Return the (x, y) coordinate for the center point of the cell that contains the specified text.  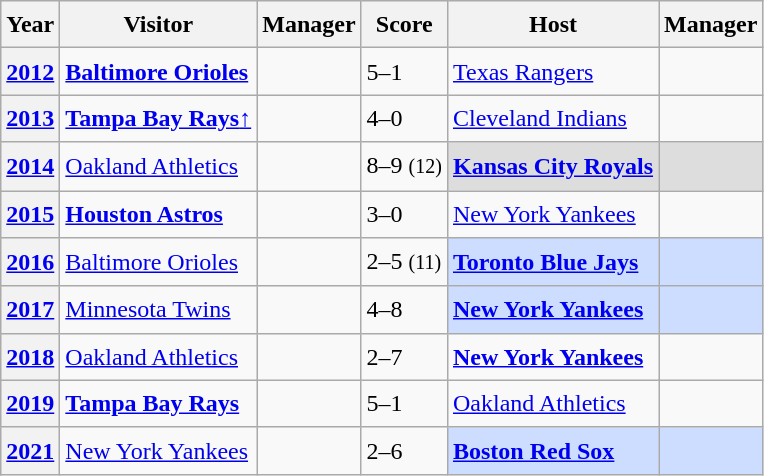
2018 (30, 356)
8–9 (12) (404, 166)
2013 (30, 118)
4–0 (404, 118)
4–8 (404, 310)
2016 (30, 262)
2017 (30, 310)
Host (552, 24)
Year (30, 24)
Tampa Bay Rays↑ (158, 118)
2–5 (11) (404, 262)
Visitor (158, 24)
2019 (30, 404)
Score (404, 24)
2015 (30, 214)
Tampa Bay Rays (158, 404)
Texas Rangers (552, 72)
2–6 (404, 450)
2–7 (404, 356)
Minnesota Twins (158, 310)
Toronto Blue Jays (552, 262)
2021 (30, 450)
Boston Red Sox (552, 450)
Kansas City Royals (552, 166)
3–0 (404, 214)
Cleveland Indians (552, 118)
2012 (30, 72)
2014 (30, 166)
Houston Astros (158, 214)
